Return the [x, y] coordinate for the center point of the cell that contains the specified text.  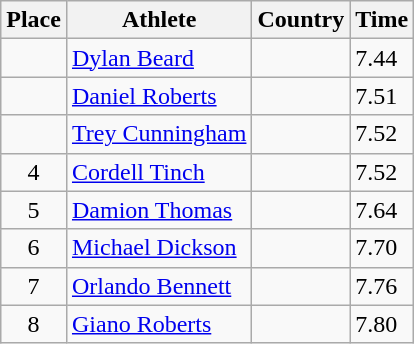
7.76 [382, 286]
Daniel Roberts [159, 96]
Athlete [159, 20]
Time [382, 20]
7.80 [382, 324]
7.51 [382, 96]
6 [34, 248]
Michael Dickson [159, 248]
Place [34, 20]
8 [34, 324]
Trey Cunningham [159, 134]
4 [34, 172]
7 [34, 286]
7.70 [382, 248]
Giano Roberts [159, 324]
5 [34, 210]
Dylan Beard [159, 58]
Cordell Tinch [159, 172]
Country [301, 20]
Damion Thomas [159, 210]
7.44 [382, 58]
7.64 [382, 210]
Orlando Bennett [159, 286]
